Output the [X, Y] coordinate of the center of the cell containing the given text.  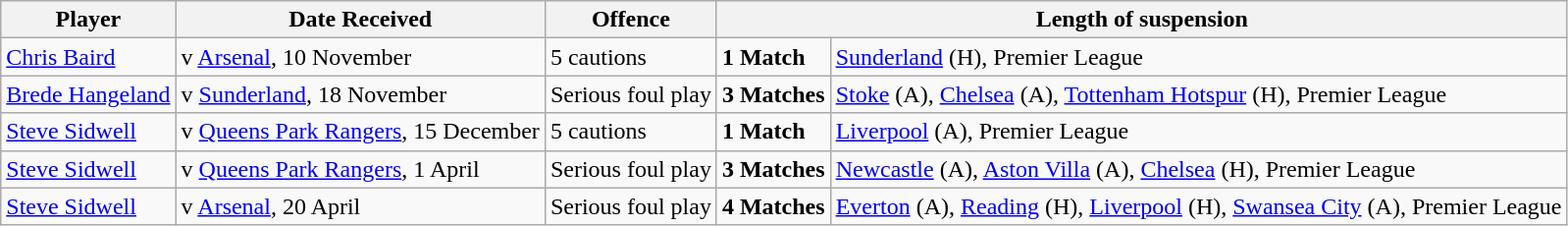
Liverpool (A), Premier League [1199, 132]
v Queens Park Rangers, 15 December [360, 132]
v Arsenal, 10 November [360, 57]
Sunderland (H), Premier League [1199, 57]
Everton (A), Reading (H), Liverpool (H), Swansea City (A), Premier League [1199, 206]
Date Received [360, 20]
v Sunderland, 18 November [360, 94]
Length of suspension [1142, 20]
Newcastle (A), Aston Villa (A), Chelsea (H), Premier League [1199, 169]
Player [88, 20]
v Queens Park Rangers, 1 April [360, 169]
Brede Hangeland [88, 94]
Offence [630, 20]
v Arsenal, 20 April [360, 206]
Stoke (A), Chelsea (A), Tottenham Hotspur (H), Premier League [1199, 94]
Chris Baird [88, 57]
4 Matches [773, 206]
